Output the (X, Y) coordinate of the center of the cell containing the given text.  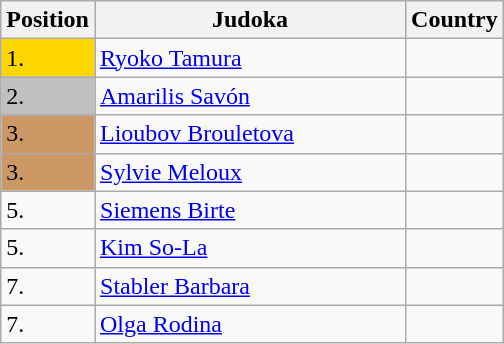
Judoka (250, 20)
2. (48, 96)
Amarilis Savón (250, 96)
Siemens Birte (250, 210)
Country (455, 20)
Position (48, 20)
Stabler Barbara (250, 286)
Kim So-La (250, 248)
Lioubov Brouletova (250, 134)
1. (48, 58)
Olga Rodina (250, 324)
Sylvie Meloux (250, 172)
Ryoko Tamura (250, 58)
